Identify which cell holds the provided text, then report its [x, y] central coordinate. 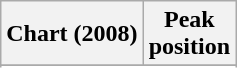
Chart (2008) [72, 34]
Peakposition [189, 34]
